Detect which cell encompasses the target text, then output its (x, y) center coordinate. 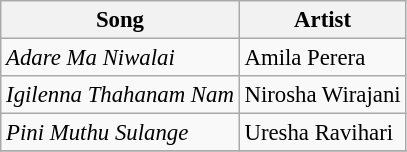
Uresha Ravihari (322, 133)
Artist (322, 20)
Pini Muthu Sulange (120, 133)
Igilenna Thahanam Nam (120, 95)
Amila Perera (322, 58)
Nirosha Wirajani (322, 95)
Adare Ma Niwalai (120, 58)
Song (120, 20)
